Capture the cell that displays the provided text and extract its [x, y] central coordinate. 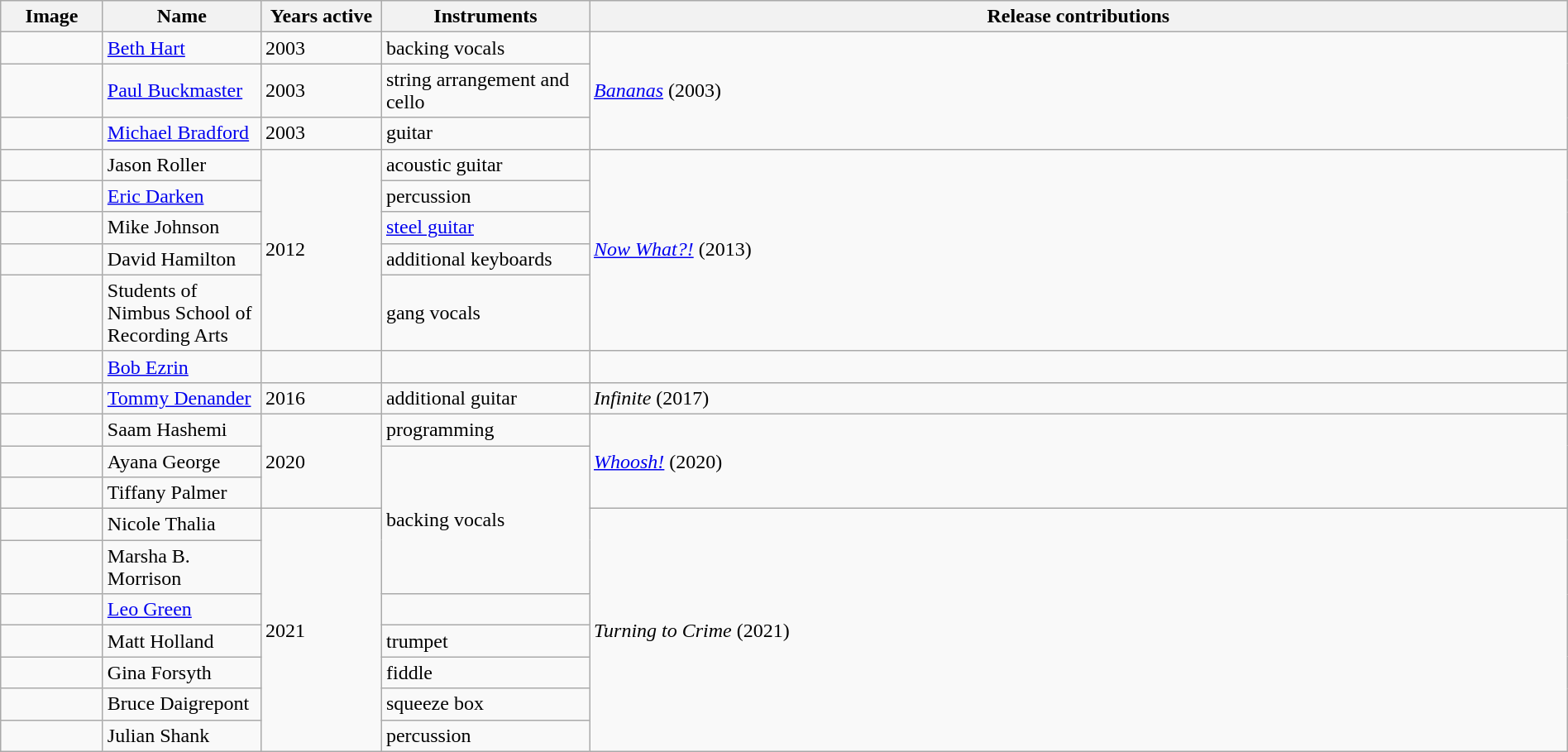
squeeze box [485, 704]
Tommy Denander [182, 398]
guitar [485, 133]
Release contributions [1078, 17]
Marsha B. Morrison [182, 568]
Students of Nimbus School of Recording Arts [182, 313]
Mike Johnson [182, 228]
2016 [321, 398]
Turning to Crime (2021) [1078, 630]
string arrangement and cello [485, 91]
Bananas (2003) [1078, 91]
David Hamilton [182, 259]
Whoosh! (2020) [1078, 461]
Paul Buckmaster [182, 91]
Michael Bradford [182, 133]
2020 [321, 461]
additional keyboards [485, 259]
programming [485, 429]
2012 [321, 250]
Eric Darken [182, 196]
Name [182, 17]
fiddle [485, 673]
Instruments [485, 17]
Tiffany Palmer [182, 493]
Nicole Thalia [182, 524]
2021 [321, 630]
steel guitar [485, 228]
Bob Ezrin [182, 366]
Matt Holland [182, 641]
trumpet [485, 641]
Bruce Daigrepont [182, 704]
Saam Hashemi [182, 429]
acoustic guitar [485, 165]
Image [52, 17]
Ayana George [182, 461]
Years active [321, 17]
Leo Green [182, 610]
Julian Shank [182, 735]
Beth Hart [182, 48]
Gina Forsyth [182, 673]
gang vocals [485, 313]
Now What?! (2013) [1078, 250]
additional guitar [485, 398]
Infinite (2017) [1078, 398]
Jason Roller [182, 165]
